From the cell containing the given text, extract its center point as (x, y) coordinate. 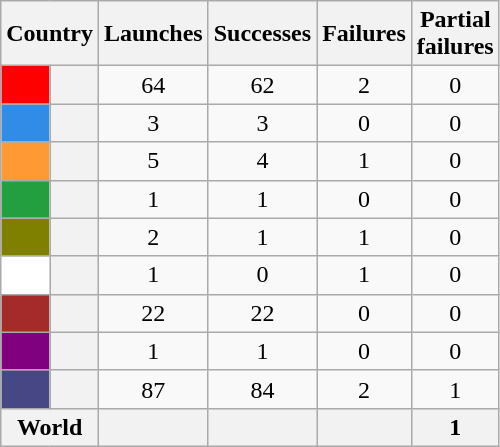
4 (262, 161)
Partial failures (455, 34)
87 (153, 389)
62 (262, 85)
Country (50, 34)
Launches (153, 34)
5 (153, 161)
84 (262, 389)
World (50, 427)
Successes (262, 34)
64 (153, 85)
Failures (364, 34)
